Determine the [X, Y] coordinate at the center of the cell enclosing the given text.  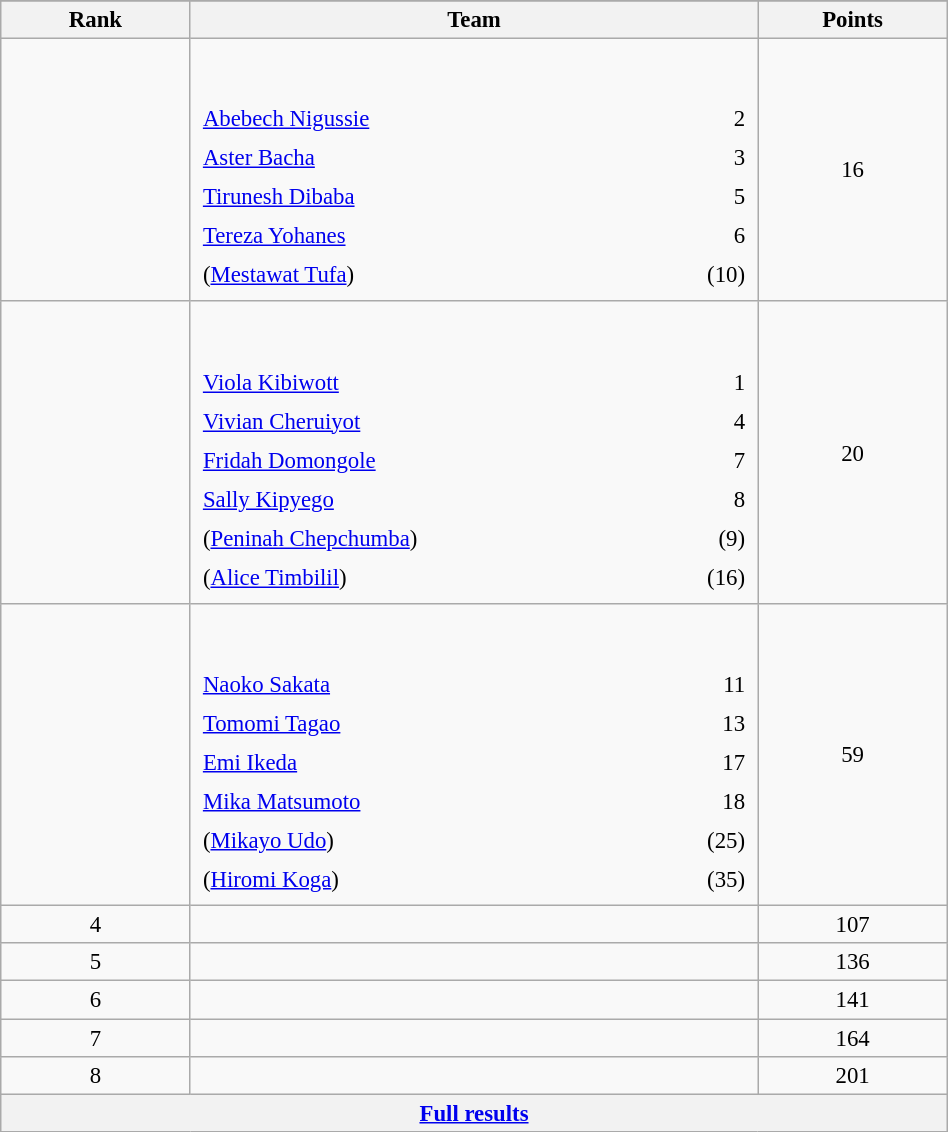
Aster Bacha [414, 158]
3 [692, 158]
Emi Ikeda [412, 762]
141 [852, 1000]
20 [852, 453]
1 [702, 382]
107 [852, 925]
Mika Matsumoto [412, 801]
(Mestawat Tufa) [414, 275]
136 [852, 963]
16 [852, 170]
18 [690, 801]
13 [690, 723]
Sally Kipyego [424, 499]
Tereza Yohanes [414, 236]
(Alice Timbilil) [424, 577]
Naoko Sakata [412, 684]
Naoko Sakata 11 Tomomi Tagao 13 Emi Ikeda 17 Mika Matsumoto 18 (Mikayo Udo) (25) (Hiromi Koga) (35) [474, 755]
Viola Kibiwott [424, 382]
Team [474, 20]
201 [852, 1075]
(25) [690, 840]
164 [852, 1038]
(16) [702, 577]
59 [852, 755]
Abebech Nigussie [414, 119]
(9) [702, 538]
17 [690, 762]
(Peninah Chepchumba) [424, 538]
11 [690, 684]
Viola Kibiwott 1 Vivian Cheruiyot 4 Fridah Domongole 7 Sally Kipyego 8 (Peninah Chepchumba) (9) (Alice Timbilil) (16) [474, 453]
Rank [96, 20]
(Hiromi Koga) [412, 880]
Abebech Nigussie 2 Aster Bacha 3 Tirunesh Dibaba 5 Tereza Yohanes 6 (Mestawat Tufa) (10) [474, 170]
(10) [692, 275]
(Mikayo Udo) [412, 840]
(35) [690, 880]
Points [852, 20]
Tomomi Tagao [412, 723]
Vivian Cheruiyot [424, 421]
Full results [474, 1113]
Tirunesh Dibaba [414, 197]
Fridah Domongole [424, 460]
2 [692, 119]
